From the cell containing the given text, extract its center point as [x, y] coordinate. 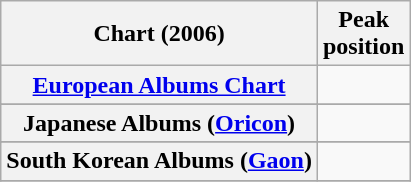
Chart (2006) [160, 34]
Japanese Albums (Oricon) [160, 123]
European Albums Chart [160, 85]
South Korean Albums (Gaon) [160, 161]
Peakposition [363, 34]
